Extract the (X, Y) coordinate from the center of the cell holding the provided text.  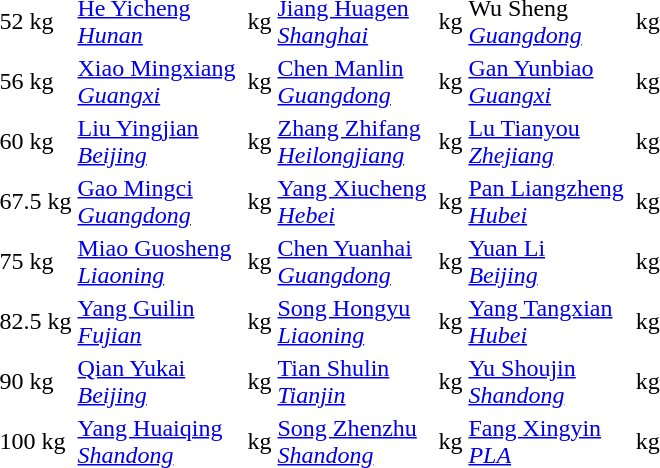
Qian YukaiBeijing (156, 382)
Song HongyuLiaoning (352, 322)
Xiao MingxiangGuangxi (156, 82)
Tian ShulinTianjin (352, 382)
Gan YunbiaoGuangxi (546, 82)
Pan LiangzhengHubei (546, 202)
Yang XiuchengHebei (352, 202)
Zhang ZhifangHeilongjiang (352, 142)
Yang TangxianHubei (546, 322)
Miao GuoshengLiaoning (156, 262)
Chen ManlinGuangdong (352, 82)
Lu TianyouZhejiang (546, 142)
Liu YingjianBeijing (156, 142)
Yu ShoujinShandong (546, 382)
Yuan LiBeijing (546, 262)
Gao MingciGuangdong (156, 202)
Yang GuilinFujian (156, 322)
Chen YuanhaiGuangdong (352, 262)
